Scan for the cell matching the given text and deliver its [x, y] coordinate at center. 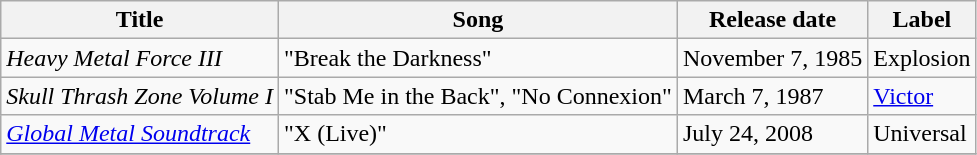
Song [478, 20]
Universal [922, 134]
Heavy Metal Force III [140, 58]
Victor [922, 96]
Release date [772, 20]
Title [140, 20]
Label [922, 20]
Explosion [922, 58]
"Break the Darkness" [478, 58]
"Stab Me in the Back", "No Connexion" [478, 96]
July 24, 2008 [772, 134]
Global Metal Soundtrack [140, 134]
"X (Live)" [478, 134]
Skull Thrash Zone Volume I [140, 96]
November 7, 1985 [772, 58]
March 7, 1987 [772, 96]
